Capture the cell that displays the provided text and extract its (x, y) central coordinate. 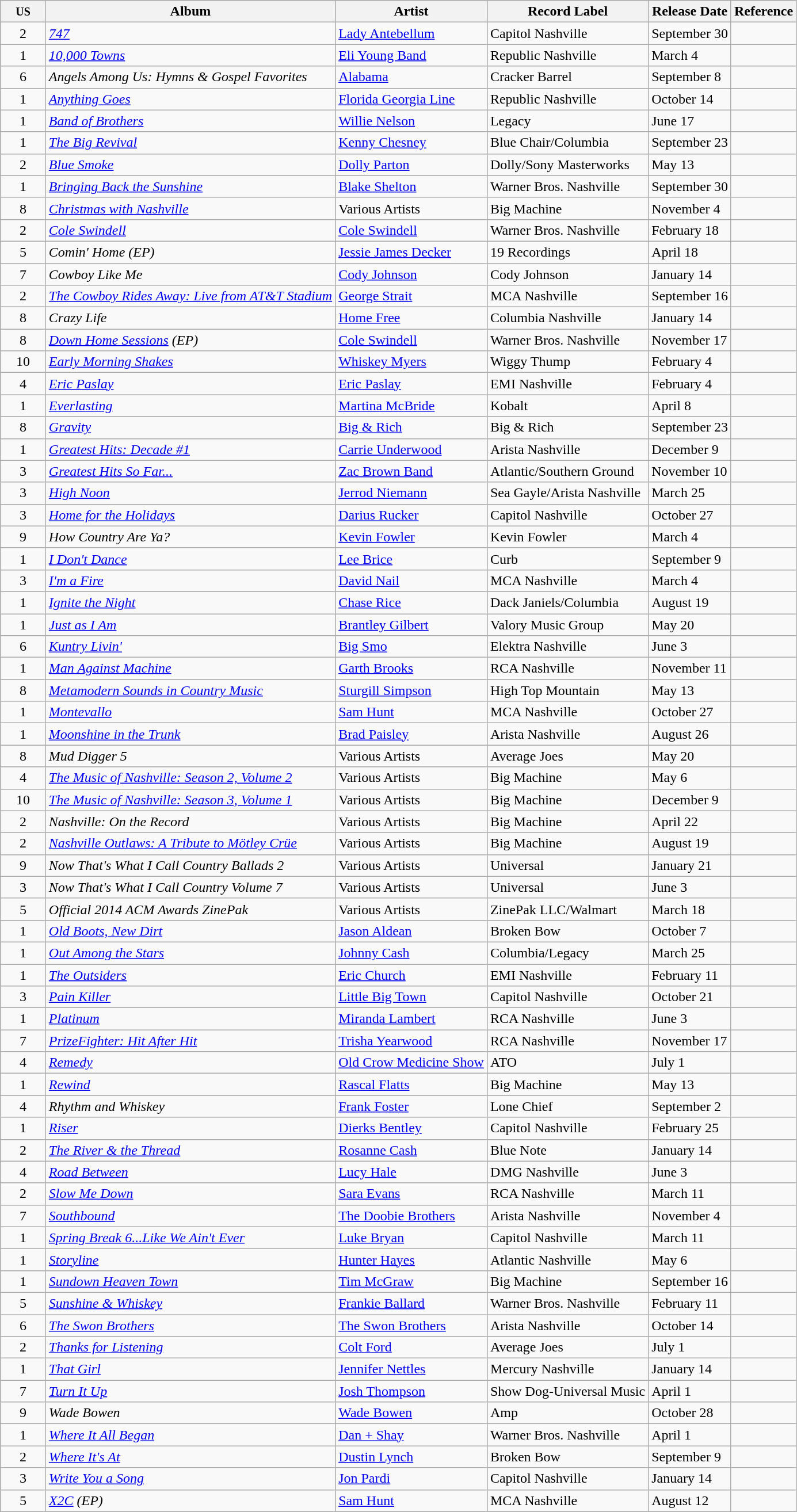
Everlasting (190, 406)
Tim McGraw (411, 1281)
PrizeFighter: Hit After Hit (190, 1041)
I Don't Dance (190, 559)
Blue Smoke (190, 165)
I'm a Fire (190, 581)
Atlantic Nashville (567, 1259)
Eric Church (411, 975)
X2C (EP) (190, 1500)
Record Label (567, 12)
Out Among the Stars (190, 953)
Rewind (190, 1085)
April 18 (690, 252)
February 25 (690, 1128)
Carrie Underwood (411, 449)
Reference (763, 12)
Miranda Lambert (411, 1019)
Pain Killer (190, 997)
Release Date (690, 12)
Now That's What I Call Country Volume 7 (190, 887)
October 21 (690, 997)
Dack Janiels/Columbia (567, 602)
Artist (411, 12)
Jennifer Nettles (411, 1369)
August 26 (690, 734)
Rhythm and Whiskey (190, 1106)
October 28 (690, 1413)
Montevallo (190, 712)
Old Crow Medicine Show (411, 1063)
Early Morning Shakes (190, 362)
Lee Brice (411, 559)
Kuntry Livin' (190, 647)
Dolly Parton (411, 165)
September 8 (690, 77)
How Country Are Ya? (190, 537)
Brantley Gilbert (411, 624)
Dan + Shay (411, 1435)
ZinePak LLC/Walmart (567, 909)
US (23, 12)
August 12 (690, 1500)
Nashville: On the Record (190, 822)
Just as I Am (190, 624)
Angels Among Us: Hymns & Gospel Favorites (190, 77)
Frank Foster (411, 1106)
Legacy (567, 121)
Band of Brothers (190, 121)
Ignite the Night (190, 602)
Album (190, 12)
January 21 (690, 865)
The Doobie Brothers (411, 1216)
Luke Bryan (411, 1238)
Whiskey Myers (411, 362)
Florida Georgia Line (411, 99)
Big Smo (411, 647)
Rascal Flatts (411, 1085)
Platinum (190, 1019)
Little Big Town (411, 997)
Alabama (411, 77)
DMG Nashville (567, 1172)
Hunter Hayes (411, 1259)
Jason Aldean (411, 931)
Dierks Bentley (411, 1128)
High Noon (190, 493)
Sundown Heaven Town (190, 1281)
Lady Antebellum (411, 33)
Slow Me Down (190, 1194)
Frankie Ballard (411, 1303)
Anything Goes (190, 99)
Amp (567, 1413)
Wiggy Thump (567, 362)
Darius Rucker (411, 515)
Curb (567, 559)
The Music of Nashville: Season 3, Volume 1 (190, 800)
David Nail (411, 581)
Lucy Hale (411, 1172)
Where It's At (190, 1457)
Cowboy Like Me (190, 274)
Jon Pardi (411, 1479)
Dustin Lynch (411, 1457)
Man Against Machine (190, 669)
Cracker Barrel (567, 77)
Garth Brooks (411, 669)
Kobalt (567, 406)
Show Dog-Universal Music (567, 1391)
Southbound (190, 1216)
747 (190, 33)
Greatest Hits: Decade #1 (190, 449)
Elektra Nashville (567, 647)
Write You a Song (190, 1479)
19 Recordings (567, 252)
Down Home Sessions (EP) (190, 340)
ATO (567, 1063)
Bringing Back the Sunshine (190, 186)
Metamodern Sounds in Country Music (190, 690)
Eli Young Band (411, 55)
Colt Ford (411, 1347)
Gravity (190, 427)
Road Between (190, 1172)
April 22 (690, 822)
Jerrod Niemann (411, 493)
Sea Gayle/Arista Nashville (567, 493)
Riser (190, 1128)
Storyline (190, 1259)
The Music of Nashville: Season 2, Volume 2 (190, 778)
Mercury Nashville (567, 1369)
The Outsiders (190, 975)
November 11 (690, 669)
Atlantic/Southern Ground (567, 471)
Valory Music Group (567, 624)
The Big Revival (190, 143)
Johnny Cash (411, 953)
October 7 (690, 931)
The River & the Thread (190, 1150)
Josh Thompson (411, 1391)
Blue Chair/Columbia (567, 143)
Trisha Yearwood (411, 1041)
Thanks for Listening (190, 1347)
Turn It Up (190, 1391)
Official 2014 ACM Awards ZinePak (190, 909)
Blue Note (567, 1150)
Comin' Home (EP) (190, 252)
Kenny Chesney (411, 143)
Rosanne Cash (411, 1150)
Home for the Holidays (190, 515)
George Strait (411, 296)
That Girl (190, 1369)
Now That's What I Call Country Ballads 2 (190, 865)
Spring Break 6...Like We Ain't Ever (190, 1238)
February 18 (690, 230)
Greatest Hits So Far... (190, 471)
Zac Brown Band (411, 471)
Dolly/Sony Masterworks (567, 165)
Mud Digger 5 (190, 756)
March 18 (690, 909)
June 17 (690, 121)
The Cowboy Rides Away: Live from AT&T Stadium (190, 296)
Sturgill Simpson (411, 690)
Old Boots, New Dirt (190, 931)
Blake Shelton (411, 186)
Christmas with Nashville (190, 208)
Martina McBride (411, 406)
Columbia Nashville (567, 318)
Sunshine & Whiskey (190, 1303)
Moonshine in the Trunk (190, 734)
Chase Rice (411, 602)
10,000 Towns (190, 55)
Brad Paisley (411, 734)
Crazy Life (190, 318)
Willie Nelson (411, 121)
Where It All Began (190, 1435)
High Top Mountain (567, 690)
Jessie James Decker (411, 252)
April 8 (690, 406)
Columbia/Legacy (567, 953)
Sara Evans (411, 1194)
Remedy (190, 1063)
November 10 (690, 471)
Lone Chief (567, 1106)
Nashville Outlaws: A Tribute to Mötley Crüe (190, 843)
Home Free (411, 318)
September 2 (690, 1106)
